Scan for the cell matching the given text and deliver its [x, y] coordinate at center. 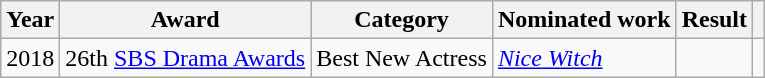
Nice Witch [584, 58]
Nominated work [584, 20]
2018 [30, 58]
Result [714, 20]
Category [402, 20]
Year [30, 20]
Award [186, 20]
26th SBS Drama Awards [186, 58]
Best New Actress [402, 58]
